Pinpoint the cell where the given text exists, returning its [x, y] midpoint coordinate. 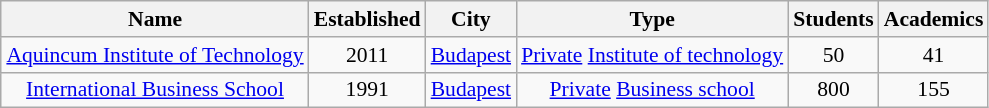
Name [154, 19]
Aquincum Institute of Technology [154, 54]
Type [652, 19]
2011 [368, 54]
International Business School [154, 90]
155 [934, 90]
Private Business school [652, 90]
41 [934, 54]
Students [834, 19]
City [471, 19]
Academics [934, 19]
50 [834, 54]
Established [368, 19]
800 [834, 90]
1991 [368, 90]
Private Institute of technology [652, 54]
